For the text-containing cell, return its midpoint in (x, y) coordinate format. 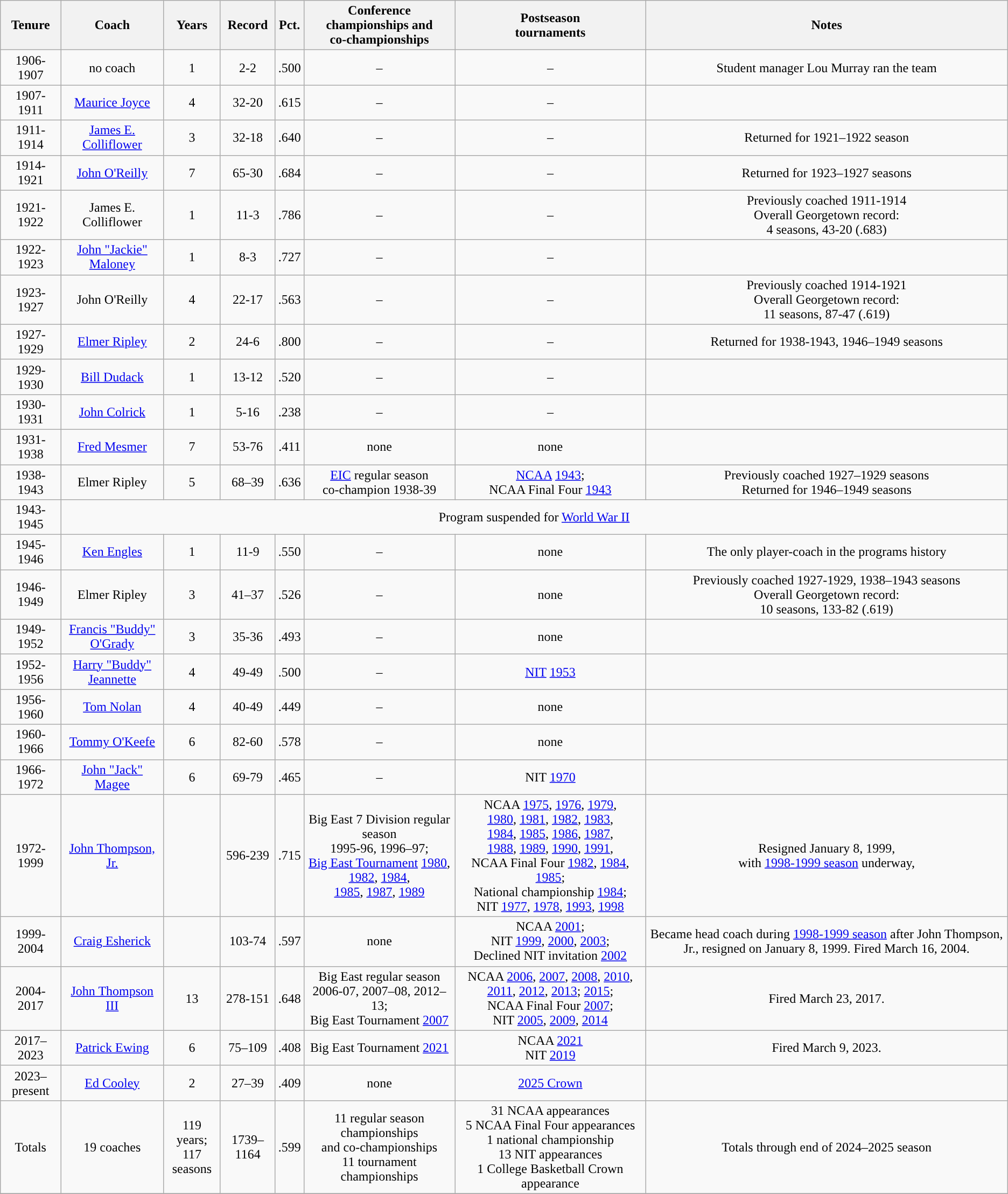
596-239 (248, 855)
1914-1921 (31, 172)
John "Jackie" Maloney (112, 257)
Coach (112, 25)
2023–present (31, 1083)
Big East 7 Division regular season1995-96, 1996–97;Big East Tournament 1980, 1982, 1984,1985, 1987, 1989 (379, 855)
no coach (112, 68)
8-3 (248, 257)
NCAA 2021NIT 2019 (550, 1048)
Fired March 9, 2023. (827, 1048)
Big East regular season 2006-07, 2007–08, 2012–13;Big East Tournament 2007 (379, 999)
65-30 (248, 172)
22-17 (248, 299)
.800 (290, 341)
Ed Cooley (112, 1083)
31 NCAA appearances5 NCAA Final Four appearances1 national championship13 NIT appearances1 College Basketball Crown appearance (550, 1147)
Craig Esherick (112, 941)
13-12 (248, 377)
.493 (290, 637)
.550 (290, 553)
32-18 (248, 138)
Program suspended for World War II (534, 517)
103-74 (248, 941)
Ken Engles (112, 553)
2004-2017 (31, 999)
.238 (290, 411)
75–109 (248, 1048)
.786 (290, 215)
Record (248, 25)
32-20 (248, 102)
John Thompson III (112, 999)
11 regular season championshipsand co-championships11 tournament championships (379, 1147)
1960-1966 (31, 742)
.563 (290, 299)
Returned for 1923–1927 seasons (827, 172)
13 (192, 999)
.727 (290, 257)
5 (192, 481)
69-79 (248, 777)
19 coaches (112, 1147)
1938-1943 (31, 481)
1943-1945 (31, 517)
1923-1927 (31, 299)
.449 (290, 707)
1930-1931 (31, 411)
NIT 1953 (550, 672)
EIC regular seasonco-champion 1938-39 (379, 481)
Resigned January 8, 1999,with 1998-1999 season underway, (827, 855)
.597 (290, 941)
1999-2004 (31, 941)
1911-1914 (31, 138)
Maurice Joyce (112, 102)
NCAA 2001;NIT 1999, 2000, 2003;Declined NIT invitation 2002 (550, 941)
John Thompson, Jr. (112, 855)
Previously coached 1927-1929, 1938–1943 seasonsOverall Georgetown record:10 seasons, 133-82 (.619) (827, 595)
1907-1911 (31, 102)
.648 (290, 999)
.409 (290, 1083)
Years (192, 25)
.526 (290, 595)
1921-1922 (31, 215)
1906-1907 (31, 68)
1972-1999 (31, 855)
.636 (290, 481)
Previously coached 1911-1914Overall Georgetown record:4 seasons, 43-20 (.683) (827, 215)
Previously coached 1927–1929 seasonsReturned for 1946–1949 seasons (827, 481)
1952-1956 (31, 672)
Patrick Ewing (112, 1048)
.408 (290, 1048)
2-2 (248, 68)
.411 (290, 447)
John Colrick (112, 411)
Tommy O'Keefe (112, 742)
Postseasontournaments (550, 25)
.640 (290, 138)
Bill Dudack (112, 377)
1966-1972 (31, 777)
2025 Crown (550, 1083)
1739–1164 (248, 1147)
1927-1929 (31, 341)
NCAA 2006, 2007, 2008, 2010, 2011, 2012, 2013; 2015;NCAA Final Four 2007;NIT 2005, 2009, 2014 (550, 999)
2017–2023 (31, 1048)
24-6 (248, 341)
Pct. (290, 25)
Returned for 1938-1943, 1946–1949 seasons (827, 341)
Francis "Buddy" O'Grady (112, 637)
53-76 (248, 447)
Returned for 1921–1922 season (827, 138)
11-9 (248, 553)
1949-1952 (31, 637)
Tenure (31, 25)
1929-1930 (31, 377)
.520 (290, 377)
Previously coached 1914-1921Overall Georgetown record:11 seasons, 87-47 (.619) (827, 299)
5-16 (248, 411)
.615 (290, 102)
1931-1938 (31, 447)
Fred Mesmer (112, 447)
Student manager Lou Murray ran the team (827, 68)
.465 (290, 777)
68–39 (248, 481)
Became head coach during 1998-1999 season after John Thompson, Jr., resigned on January 8, 1999. Fired March 16, 2004. (827, 941)
.599 (290, 1147)
Big East Tournament 2021 (379, 1048)
35-36 (248, 637)
Fired March 23, 2017. (827, 999)
.715 (290, 855)
41–37 (248, 595)
11-3 (248, 215)
The only player-coach in the programs history (827, 553)
Harry "Buddy" Jeannette (112, 672)
119 years;117 seasons (192, 1147)
Totals (31, 1147)
27–39 (248, 1083)
1945-1946 (31, 553)
1922-1923 (31, 257)
1946-1949 (31, 595)
Totals through end of 2024–2025 season (827, 1147)
NIT 1970 (550, 777)
82-60 (248, 742)
Tom Nolan (112, 707)
Notes (827, 25)
.578 (290, 742)
40-49 (248, 707)
1956-1960 (31, 707)
.684 (290, 172)
NCAA 1943;NCAA Final Four 1943 (550, 481)
278-151 (248, 999)
John "Jack" Magee (112, 777)
49-49 (248, 672)
Conferencechampionships andco-championships (379, 25)
